Find where the given text appears and provide that cell's center as (X, Y) coordinate. 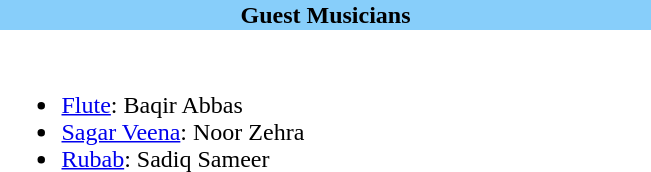
Guest Musicians (326, 15)
